Detect which cell encompasses the target text, then output its (x, y) center coordinate. 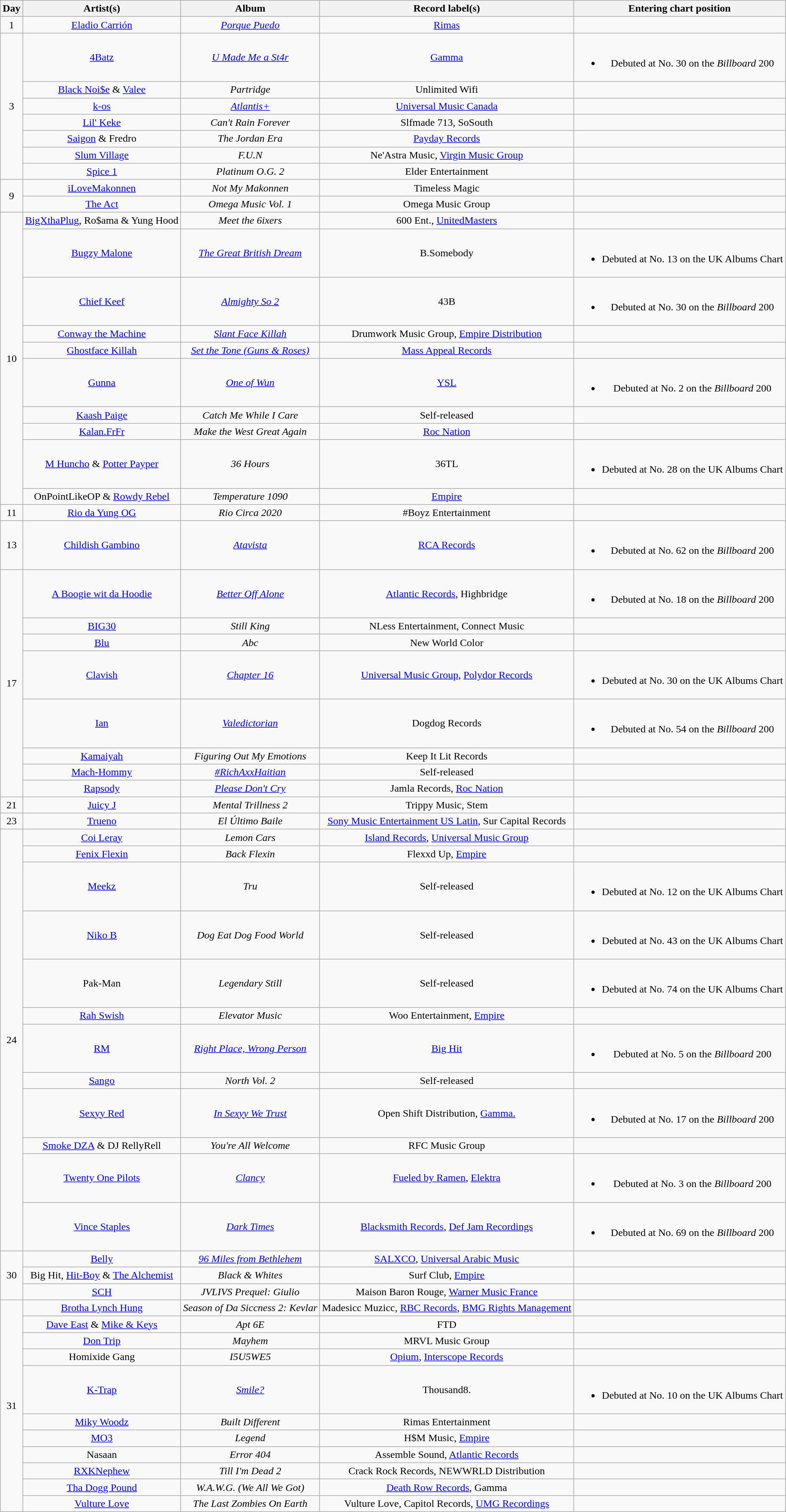
Homixide Gang (102, 1357)
Please Don't Cry (250, 789)
Black & Whites (250, 1275)
Vulture Love (102, 1503)
Legend (250, 1438)
Debuted at No. 3 on the Billboard 200 (680, 1178)
JVLIVS Prequel: Giulio (250, 1292)
Roc Nation (447, 431)
36TL (447, 464)
Legendary Still (250, 983)
Artist(s) (102, 9)
Universal Music Canada (447, 106)
The Act (102, 204)
Mach-Hommy (102, 772)
Mayhem (250, 1341)
Thousand8. (447, 1389)
Gunna (102, 383)
The Last Zombies On Earth (250, 1503)
Abc (250, 642)
Entering chart position (680, 9)
Opium, Interscope Records (447, 1357)
Nasaan (102, 1454)
Almighty So 2 (250, 301)
North Vol. 2 (250, 1081)
Right Place, Wrong Person (250, 1048)
NLess Entertainment, Connect Music (447, 626)
OnPointLikeOP & Rowdy Rebel (102, 496)
Better Off Alone (250, 593)
Vulture Love, Capitol Records, UMG Recordings (447, 1503)
Flexxd Up, Empire (447, 854)
Fueled by Ramen, Elektra (447, 1178)
Set the Tone (Guns & Roses) (250, 350)
Unlimited Wifi (447, 90)
BIG30 (102, 626)
Can't Rain Forever (250, 122)
Slfmade 713, SoSouth (447, 122)
11 (12, 513)
Timeless Magic (447, 188)
k-os (102, 106)
9 (12, 196)
600 Ent., UnitedMasters (447, 220)
Atlantis+ (250, 106)
RXKNephew (102, 1471)
Fenix Flexin (102, 854)
The Jordan Era (250, 139)
Blacksmith Records, Def Jam Recordings (447, 1226)
Juicy J (102, 805)
Debuted at No. 30 on the UK Albums Chart (680, 675)
Ian (102, 723)
Platinum O.G. 2 (250, 171)
Kamaiyah (102, 756)
Universal Music Group, Polydor Records (447, 675)
Keep It Lit Records (447, 756)
Black Noi$e & Valee (102, 90)
Dark Times (250, 1226)
Big Hit (447, 1048)
Trippy Music, Stem (447, 805)
24 (12, 1040)
Rapsody (102, 789)
Gamma (447, 58)
You're All Welcome (250, 1145)
RCA Records (447, 545)
Sony Music Entertainment US Latin, Sur Capital Records (447, 821)
Dave East & Mike & Keys (102, 1324)
Belly (102, 1259)
Rimas (447, 25)
Make the West Great Again (250, 431)
Debuted at No. 74 on the UK Albums Chart (680, 983)
Partridge (250, 90)
Niko B (102, 935)
Trueno (102, 821)
Rio da Yung OG (102, 513)
The Great British Dream (250, 252)
A Boogie wit da Hoodie (102, 593)
Atavista (250, 545)
Back Flexin (250, 854)
Dogdog Records (447, 723)
Error 404 (250, 1454)
Omega Music Group (447, 204)
Kalan.FrFr (102, 431)
Death Row Records, Gamma (447, 1487)
Debuted at No. 2 on the Billboard 200 (680, 383)
43B (447, 301)
Debuted at No. 43 on the UK Albums Chart (680, 935)
Big Hit, Hit-Boy & The Alchemist (102, 1275)
MO3 (102, 1438)
Not My Makonnen (250, 188)
Rah Swish (102, 1016)
Vince Staples (102, 1226)
96 Miles from Bethlehem (250, 1259)
Meet the 6ixers (250, 220)
Woo Entertainment, Empire (447, 1016)
Chief Keef (102, 301)
Debuted at No. 62 on the Billboard 200 (680, 545)
El Último Baile (250, 821)
Clavish (102, 675)
Debuted at No. 17 on the Billboard 200 (680, 1113)
Built Different (250, 1422)
Temperature 1090 (250, 496)
Slum Village (102, 155)
U Made Me a St4r (250, 58)
Rio Circa 2020 (250, 513)
Island Records, Universal Music Group (447, 838)
RFC Music Group (447, 1145)
Elder Entertainment (447, 171)
Dog Eat Dog Food World (250, 935)
RM (102, 1048)
K-Trap (102, 1389)
Assemble Sound, Atlantic Records (447, 1454)
Twenty One Pilots (102, 1178)
iLoveMakonnen (102, 188)
Slant Face Killah (250, 334)
Pak-Man (102, 983)
BigXthaPlug, Ro$ama & Yung Hood (102, 220)
Conway the Machine (102, 334)
Till I'm Dead 2 (250, 1471)
Empire (447, 496)
Meekz (102, 886)
Debuted at No. 69 on the Billboard 200 (680, 1226)
Debuted at No. 10 on the UK Albums Chart (680, 1389)
Tha Dogg Pound (102, 1487)
Atlantic Records, Highbridge (447, 593)
Surf Club, Empire (447, 1275)
17 (12, 683)
4Batz (102, 58)
Still King (250, 626)
Debuted at No. 18 on the Billboard 200 (680, 593)
Tru (250, 886)
Rimas Entertainment (447, 1422)
Ghostface Killah (102, 350)
Brotha Lynch Hung (102, 1308)
MRVL Music Group (447, 1341)
Madesicc Muzicc, RBC Records, BMG Rights Management (447, 1308)
Blu (102, 642)
Saigon & Fredro (102, 139)
FTD (447, 1324)
H$M Music, Empire (447, 1438)
30 (12, 1275)
Album (250, 9)
Smile? (250, 1389)
Don Trip (102, 1341)
Crack Rock Records, NEWWRLD Distribution (447, 1471)
Sexyy Red (102, 1113)
Debuted at No. 28 on the UK Albums Chart (680, 464)
Chapter 16 (250, 675)
Debuted at No. 13 on the UK Albums Chart (680, 252)
Elevator Music (250, 1016)
Apt 6E (250, 1324)
Valedictorian (250, 723)
YSL (447, 383)
Omega Music Vol. 1 (250, 204)
Eladio Carrión (102, 25)
31 (12, 1406)
Spice 1 (102, 171)
Record label(s) (447, 9)
3 (12, 106)
36 Hours (250, 464)
#Boyz Entertainment (447, 513)
Day (12, 9)
#RichAxxHaitian (250, 772)
Sango (102, 1081)
Catch Me While I Care (250, 415)
Debuted at No. 5 on the Billboard 200 (680, 1048)
Payday Records (447, 139)
Figuring Out My Emotions (250, 756)
Debuted at No. 12 on the UK Albums Chart (680, 886)
Ne'Astra Music, Virgin Music Group (447, 155)
Coi Leray (102, 838)
Clancy (250, 1178)
Maison Baron Rouge, Warner Music France (447, 1292)
23 (12, 821)
I5U5WE5 (250, 1357)
In Sexyy We Trust (250, 1113)
SCH (102, 1292)
Open Shift Distribution, Gamma. (447, 1113)
Smoke DZA & DJ RellyRell (102, 1145)
Kaash Paige (102, 415)
10 (12, 358)
13 (12, 545)
F.U.N (250, 155)
1 (12, 25)
Miky Woodz (102, 1422)
Lil' Keke (102, 122)
M Huncho & Potter Payper (102, 464)
New World Color (447, 642)
Drumwork Music Group, Empire Distribution (447, 334)
Childish Gambino (102, 545)
Debuted at No. 54 on the Billboard 200 (680, 723)
Porque Puedo (250, 25)
W.A.W.G. (We All We Got) (250, 1487)
Mass Appeal Records (447, 350)
B.Somebody (447, 252)
Mental Trillness 2 (250, 805)
21 (12, 805)
Jamla Records, Roc Nation (447, 789)
One of Wun (250, 383)
Lemon Cars (250, 838)
Bugzy Malone (102, 252)
Season of Da Siccness 2: Kevlar (250, 1308)
SALXCO, Universal Arabic Music (447, 1259)
